Detect which cell encompasses the target text, then output its [x, y] center coordinate. 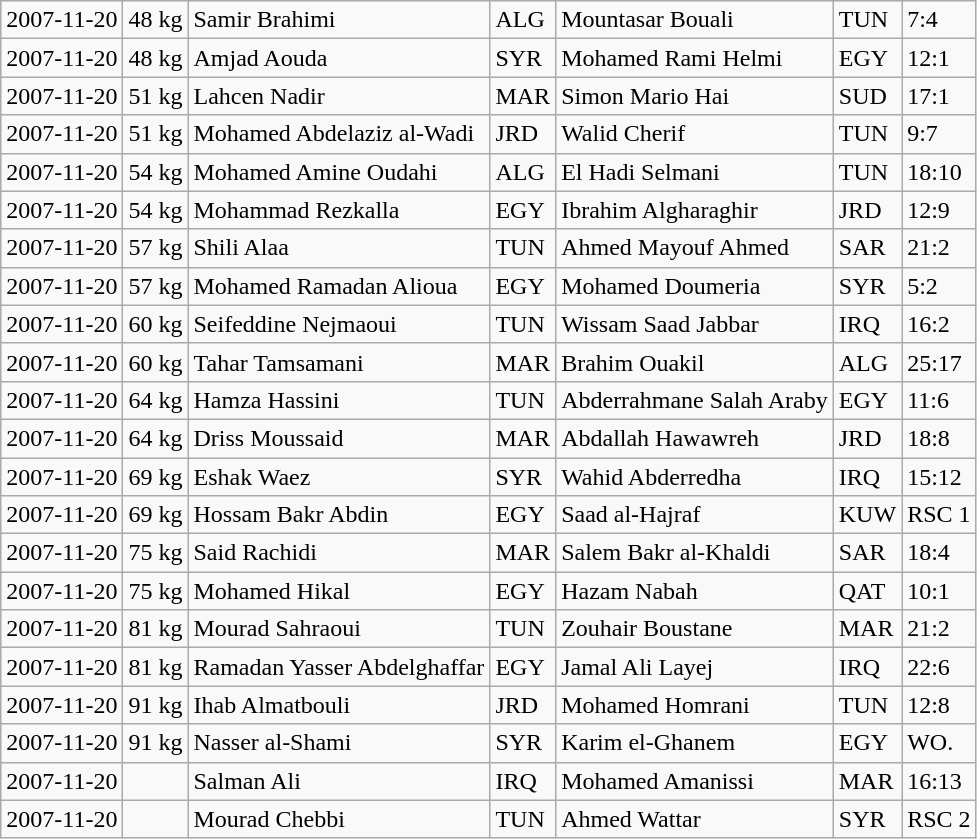
Mourad Sahraoui [339, 629]
Saad al-Hajraf [695, 515]
Ihab Almatbouli [339, 705]
Mohamed Doumeria [695, 286]
KUW [867, 515]
Nasser al-Shami [339, 743]
Hossam Bakr Abdin [339, 515]
Hamza Hassini [339, 400]
10:1 [939, 591]
Seifeddine Nejmaoui [339, 324]
18:10 [939, 172]
Ibrahim Algharaghir [695, 210]
15:12 [939, 477]
7:4 [939, 20]
Ramadan Yasser Abdelghaffar [339, 667]
Abderrahmane Salah Araby [695, 400]
Mohamed Hikal [339, 591]
Wahid Abderredha [695, 477]
Mountasar Bouali [695, 20]
16:13 [939, 781]
Karim el-Ghanem [695, 743]
Mohamed Amanissi [695, 781]
Lahcen Nadir [339, 96]
Salman Ali [339, 781]
Mohamed Ramadan Alioua [339, 286]
Abdallah Hawawreh [695, 438]
16:2 [939, 324]
Mohamed Amine Oudahi [339, 172]
9:7 [939, 134]
17:1 [939, 96]
Samir Brahimi [339, 20]
Brahim Ouakil [695, 362]
11:6 [939, 400]
RSC 1 [939, 515]
Driss Moussaid [339, 438]
Said Rachidi [339, 553]
Zouhair Boustane [695, 629]
12:1 [939, 58]
12:8 [939, 705]
El Hadi Selmani [695, 172]
Mourad Chebbi [339, 819]
18:4 [939, 553]
Hazam Nabah [695, 591]
Salem Bakr al-Khaldi [695, 553]
18:8 [939, 438]
RSC 2 [939, 819]
Shili Alaa [339, 248]
Amjad Aouda [339, 58]
Simon Mario Hai [695, 96]
5:2 [939, 286]
Jamal Ali Layej [695, 667]
QAT [867, 591]
12:9 [939, 210]
Mohammad Rezkalla [339, 210]
Walid Cherif [695, 134]
Mohamed Abdelaziz al-Wadi [339, 134]
Mohamed Rami Helmi [695, 58]
22:6 [939, 667]
SUD [867, 96]
Wissam Saad Jabbar [695, 324]
Ahmed Mayouf Ahmed [695, 248]
WO. [939, 743]
Ahmed Wattar [695, 819]
Eshak Waez [339, 477]
25:17 [939, 362]
Tahar Tamsamani [339, 362]
Mohamed Homrani [695, 705]
